Search for the cell housing the specified text and yield its (x, y) center coordinate. 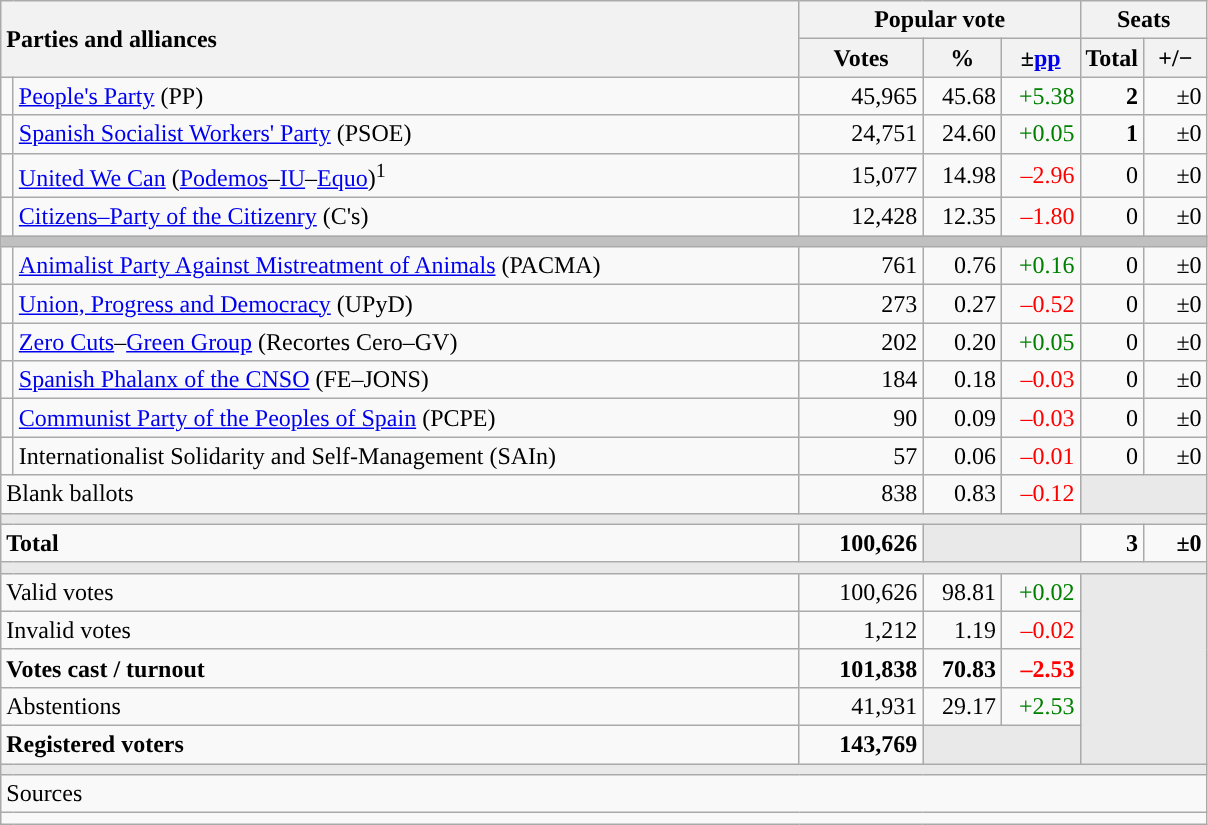
70.83 (962, 668)
15,077 (861, 176)
12,428 (861, 217)
+0.02 (1040, 592)
143,769 (861, 745)
Communist Party of the Peoples of Spain (PCPE) (406, 418)
1.19 (962, 630)
761 (861, 266)
0.09 (962, 418)
24,751 (861, 134)
Seats (1144, 20)
–0.12 (1040, 494)
1 (1112, 134)
2 (1112, 96)
Animalist Party Against Mistreatment of Animals (PACMA) (406, 266)
1,212 (861, 630)
Parties and alliances (400, 39)
–0.52 (1040, 304)
24.60 (962, 134)
0.76 (962, 266)
Internationalist Solidarity and Self-Management (SAIn) (406, 456)
±pp (1040, 58)
202 (861, 342)
Spanish Phalanx of the CNSO (FE–JONS) (406, 380)
29.17 (962, 706)
0.83 (962, 494)
–2.96 (1040, 176)
0.20 (962, 342)
184 (861, 380)
101,838 (861, 668)
0.27 (962, 304)
Popular vote (940, 20)
Votes (861, 58)
45,965 (861, 96)
273 (861, 304)
% (962, 58)
57 (861, 456)
0.06 (962, 456)
Valid votes (400, 592)
14.98 (962, 176)
+5.38 (1040, 96)
+2.53 (1040, 706)
United We Can (Podemos–IU–Equo)1 (406, 176)
Registered voters (400, 745)
+/− (1176, 58)
45.68 (962, 96)
Union, Progress and Democracy (UPyD) (406, 304)
Spanish Socialist Workers' Party (PSOE) (406, 134)
12.35 (962, 217)
98.81 (962, 592)
Citizens–Party of the Citizenry (C's) (406, 217)
–2.53 (1040, 668)
Invalid votes (400, 630)
838 (861, 494)
–0.02 (1040, 630)
People's Party (PP) (406, 96)
Sources (604, 794)
Votes cast / turnout (400, 668)
Blank ballots (400, 494)
3 (1112, 543)
Abstentions (400, 706)
–1.80 (1040, 217)
41,931 (861, 706)
Zero Cuts–Green Group (Recortes Cero–GV) (406, 342)
0.18 (962, 380)
+0.16 (1040, 266)
90 (861, 418)
–0.01 (1040, 456)
